For the text-containing cell, return its midpoint in [x, y] coordinate format. 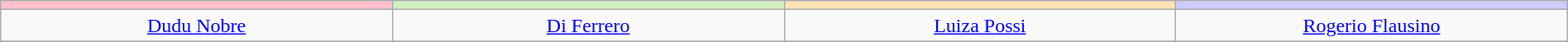
Di Ferrero [588, 26]
Dudu Nobre [197, 26]
Rogerio Flausino [1372, 26]
Luiza Possi [980, 26]
